Output the (X, Y) coordinate of the center of the cell containing the given text.  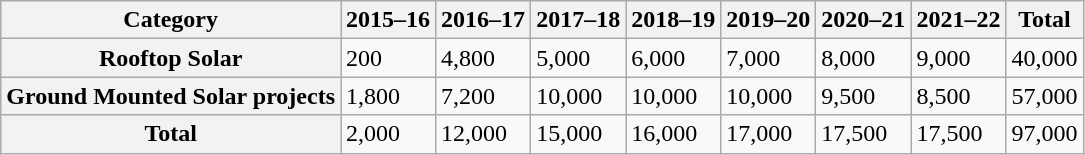
7,200 (484, 96)
12,000 (484, 134)
2018–19 (674, 20)
5,000 (578, 58)
17,000 (768, 134)
Ground Mounted Solar projects (171, 96)
2,000 (388, 134)
Category (171, 20)
Rooftop Solar (171, 58)
2016–17 (484, 20)
7,000 (768, 58)
2021–22 (958, 20)
15,000 (578, 134)
6,000 (674, 58)
2015–16 (388, 20)
57,000 (1044, 96)
8,000 (864, 58)
2020–21 (864, 20)
1,800 (388, 96)
8,500 (958, 96)
9,000 (958, 58)
16,000 (674, 134)
200 (388, 58)
9,500 (864, 96)
2019–20 (768, 20)
2017–18 (578, 20)
40,000 (1044, 58)
4,800 (484, 58)
97,000 (1044, 134)
